Return the (x, y) coordinate for the center point of the cell that contains the specified text.  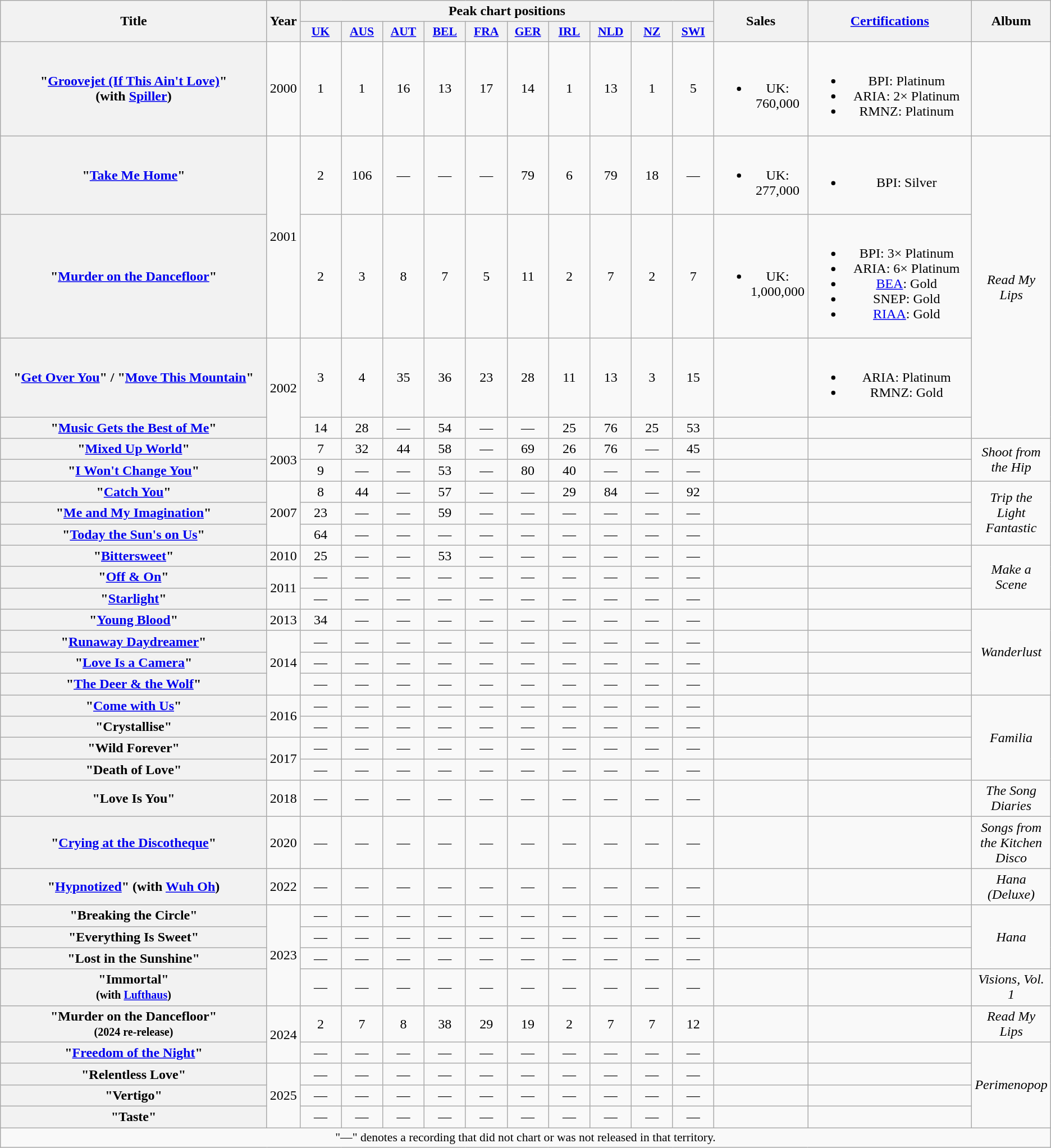
UK: 277,000 (761, 175)
"Lost in the Sunshine" (134, 958)
"Mixed Up World" (134, 449)
2023 (283, 955)
UK: 1,000,000 (761, 276)
Visions, Vol. 1 (1011, 987)
SWI (693, 32)
"Young Blood" (134, 620)
2003 (283, 460)
IRL (569, 32)
"Bittersweet" (134, 556)
40 (569, 470)
Wanderlust (1011, 652)
NLD (611, 32)
36 (445, 378)
"I Won't Change You" (134, 470)
"Wild Forever" (134, 748)
"Relentless Love" (134, 1074)
Shoot from the Hip (1011, 460)
59 (445, 513)
"Everything Is Sweet" (134, 937)
FRA (486, 32)
BPI: PlatinumARIA: 2× PlatinumRMNZ: Platinum (890, 89)
69 (528, 449)
26 (569, 449)
2025 (283, 1095)
"Freedom of the Night" (134, 1053)
18 (652, 175)
16 (403, 89)
92 (693, 492)
Perimenopop (1011, 1085)
Certifications (890, 21)
Sales (761, 21)
2022 (283, 887)
"Hypnotized" (with Wuh Oh) (134, 887)
"Crystallise" (134, 727)
4 (362, 378)
57 (445, 492)
"—" denotes a recording that did not chart or was not released in that territory. (525, 1137)
"Take Me Home" (134, 175)
84 (611, 492)
Hana (Deluxe) (1011, 887)
2010 (283, 556)
"Death of Love" (134, 770)
106 (362, 175)
"Off & On" (134, 577)
Peak chart positions (506, 11)
AUT (403, 32)
Familia (1011, 738)
12 (693, 1024)
"Get Over You" / "Move This Mountain" (134, 378)
Trip the Light Fantastic (1011, 513)
17 (486, 89)
2007 (283, 513)
"Murder on the Dancefloor"(2024 re-release) (134, 1024)
2000 (283, 89)
2011 (283, 588)
"Runaway Daydreamer" (134, 641)
AUS (362, 32)
"Vertigo" (134, 1095)
9 (320, 470)
Album (1011, 21)
Year (283, 21)
"Come with Us" (134, 706)
"Today the Sun's on Us" (134, 534)
64 (320, 534)
80 (528, 470)
32 (362, 449)
"Immortal"(with Lufthaus) (134, 987)
Songs from the Kitchen Disco (1011, 843)
BEL (445, 32)
"Starlight" (134, 598)
UK: 760,000 (761, 89)
45 (693, 449)
38 (445, 1024)
35 (403, 378)
"Murder on the Dancefloor" (134, 276)
6 (569, 175)
Make a Scene (1011, 577)
2016 (283, 716)
"Breaking the Circle" (134, 916)
15 (693, 378)
"Groovejet (If This Ain't Love)"(with Spiller) (134, 89)
BPI: Silver (890, 175)
2002 (283, 388)
2020 (283, 843)
19 (528, 1024)
34 (320, 620)
"Taste" (134, 1117)
2014 (283, 662)
"Me and My Imagination" (134, 513)
Title (134, 21)
"The Deer & the Wolf" (134, 684)
"Music Gets the Best of Me" (134, 428)
"Love Is You" (134, 798)
GER (528, 32)
54 (445, 428)
2001 (283, 237)
"Crying at the Discotheque" (134, 843)
UK (320, 32)
BPI: 3× PlatinumARIA: 6× PlatinumBEA: GoldSNEP: GoldRIAA: Gold (890, 276)
2018 (283, 798)
NZ (652, 32)
"Love Is a Camera" (134, 662)
2024 (283, 1034)
The Song Diaries (1011, 798)
2017 (283, 759)
58 (445, 449)
2013 (283, 620)
ARIA: PlatinumRMNZ: Gold (890, 378)
Hana (1011, 937)
"Catch You" (134, 492)
